Scan for the cell matching the given text and deliver its (x, y) coordinate at center. 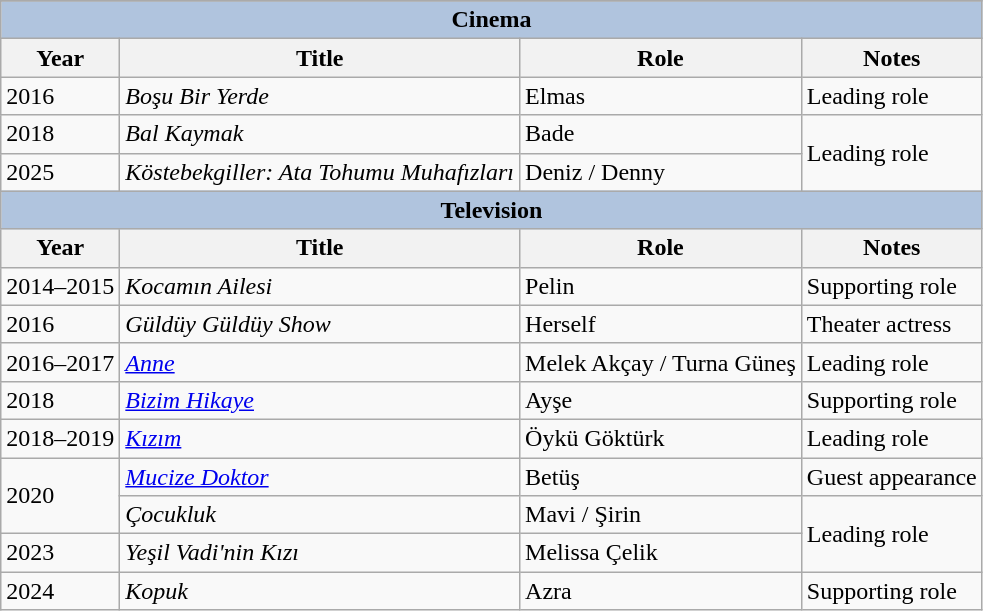
Boşu Bir Yerde (320, 96)
2025 (60, 172)
2016–2017 (60, 362)
2018–2019 (60, 438)
2023 (60, 553)
Kızım (320, 438)
Herself (661, 324)
Television (492, 210)
2020 (60, 496)
Elmas (661, 96)
Çocukluk (320, 515)
Bizim Hikaye (320, 400)
Deniz / Denny (661, 172)
Öykü Göktürk (661, 438)
Betüş (661, 477)
Yeşil Vadi'nin Kızı (320, 553)
Bade (661, 134)
Melek Akçay / Turna Güneş (661, 362)
2024 (60, 591)
Cinema (492, 20)
Anne (320, 362)
Köstebekgiller: Ata Tohumu Muhafızları (320, 172)
Ayşe (661, 400)
Pelin (661, 286)
Bal Kaymak (320, 134)
Melissa Çelik (661, 553)
Azra (661, 591)
Theater actress (892, 324)
Guest appearance (892, 477)
Mavi / Şirin (661, 515)
Mucize Doktor (320, 477)
Güldüy Güldüy Show (320, 324)
Kocamın Ailesi (320, 286)
Kopuk (320, 591)
2014–2015 (60, 286)
